Detect which cell encompasses the target text, then output its [x, y] center coordinate. 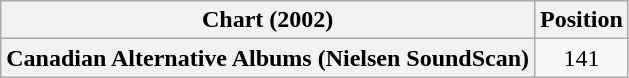
141 [582, 58]
Chart (2002) [268, 20]
Position [582, 20]
Canadian Alternative Albums (Nielsen SoundScan) [268, 58]
